Capture the cell that displays the provided text and extract its [X, Y] central coordinate. 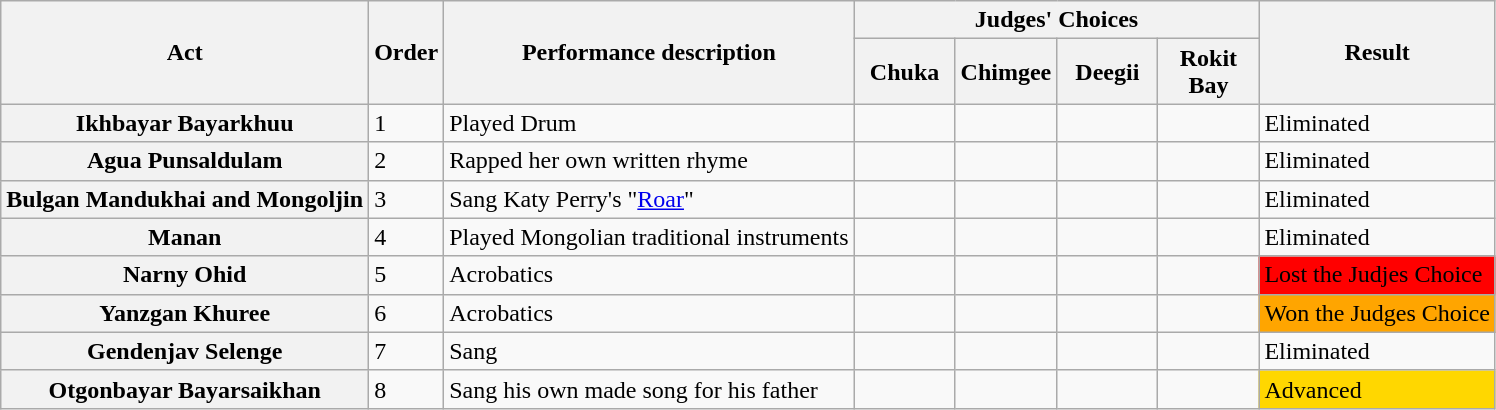
Rapped her own written rhyme [649, 161]
Advanced [1377, 389]
Narny Ohid [185, 275]
1 [406, 123]
Ikhbayar Bayarkhuu [185, 123]
Won the Judges Choice [1377, 313]
Rokit Bay [1208, 72]
Bulgan Mandukhai and Mongoljin [185, 199]
Manan [185, 237]
Agua Punsaldulam [185, 161]
Deegii [1108, 72]
Result [1377, 52]
Lost the Judjes Choice [1377, 275]
Sang his own made song for his father [649, 389]
8 [406, 389]
Judges' Choices [1056, 20]
3 [406, 199]
5 [406, 275]
4 [406, 237]
Order [406, 52]
Act [185, 52]
6 [406, 313]
Otgonbayar Bayarsaikhan [185, 389]
Performance description [649, 52]
7 [406, 351]
2 [406, 161]
Yanzgan Khuree [185, 313]
Chimgee [1006, 72]
Played Drum [649, 123]
Sang [649, 351]
Sang Katy Perry's "Roar" [649, 199]
Chuka [904, 72]
Gendenjav Selenge [185, 351]
Played Mongolian traditional instruments [649, 237]
